For the text-containing cell, return its midpoint in (X, Y) coordinate format. 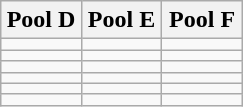
Pool F (202, 20)
Pool D (42, 20)
Pool E (122, 20)
